Return the (X, Y) coordinate for the center point of the cell that contains the specified text.  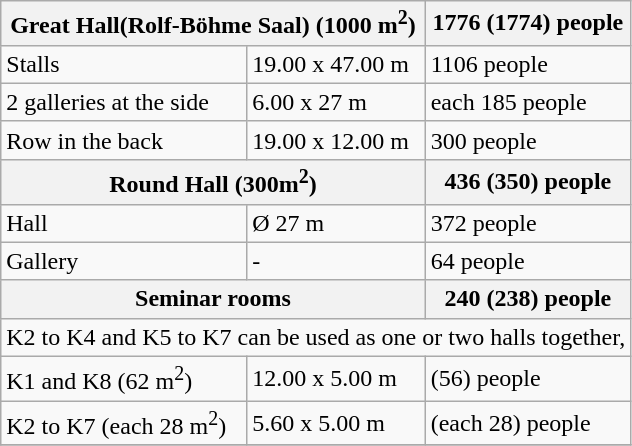
1776 (1774) people (528, 24)
Hall (124, 223)
each 185 people (528, 102)
19.00 x 12.00 m (336, 140)
Great Hall(Rolf-Böhme Saal) (1000 m2) (213, 24)
K2 to K4 and K5 to K7 can be used as one or two halls together, (316, 337)
6.00 x 27 m (336, 102)
Ø 27 m (336, 223)
Seminar rooms (213, 299)
Round Hall (300m2) (213, 182)
Stalls (124, 64)
372 people (528, 223)
300 people (528, 140)
19.00 x 47.00 m (336, 64)
(each 28) people (528, 424)
K1 and K8 (62 m2) (124, 378)
2 galleries at the side (124, 102)
- (336, 261)
5.60 x 5.00 m (336, 424)
K2 to K7 (each 28 m2) (124, 424)
436 (350) people (528, 182)
(56) people (528, 378)
1106 people (528, 64)
64 people (528, 261)
Gallery (124, 261)
12.00 x 5.00 m (336, 378)
Row in the back (124, 140)
240 (238) people (528, 299)
